Find where the given text appears and provide that cell's center as [x, y] coordinate. 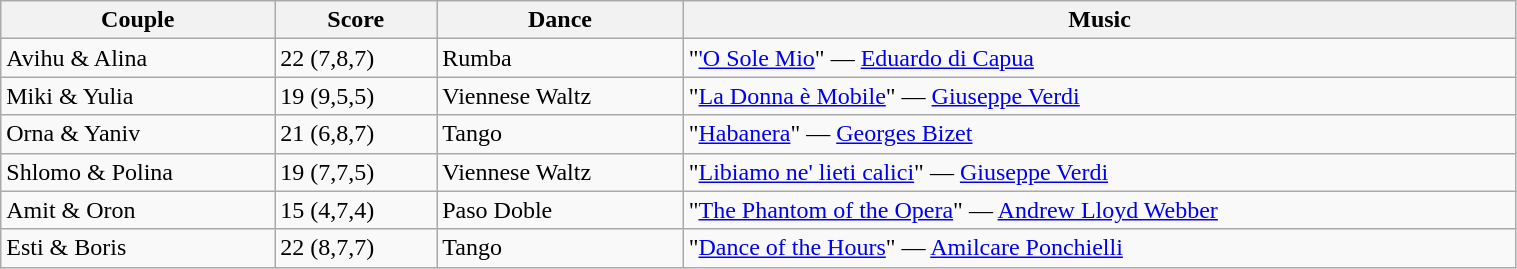
19 (7,7,5) [356, 172]
Dance [560, 20]
Amit & Oron [138, 210]
22 (8,7,7) [356, 248]
Rumba [560, 58]
15 (4,7,4) [356, 210]
Orna & Yaniv [138, 134]
"Libiamo ne' lieti calici" — Giuseppe Verdi [1100, 172]
22 (7,8,7) [356, 58]
19 (9,5,5) [356, 96]
Score [356, 20]
"La Donna è Mobile" — Giuseppe Verdi [1100, 96]
"Dance of the Hours" — Amilcare Ponchielli [1100, 248]
Shlomo & Polina [138, 172]
Avihu & Alina [138, 58]
"Habanera" — Georges Bizet [1100, 134]
Music [1100, 20]
Miki & Yulia [138, 96]
Esti & Boris [138, 248]
"'O Sole Mio" — Eduardo di Capua [1100, 58]
Couple [138, 20]
Paso Doble [560, 210]
21 (6,8,7) [356, 134]
"The Phantom of the Opera" — Andrew Lloyd Webber [1100, 210]
